Search for the cell housing the specified text and yield its (x, y) center coordinate. 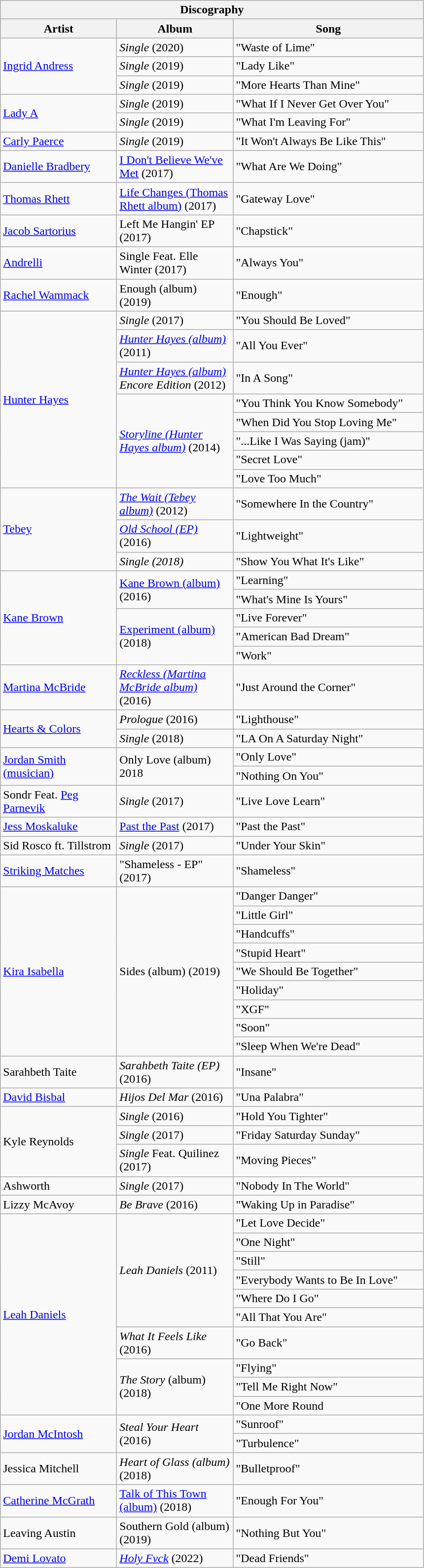
"All You Ever" (328, 346)
"Under Your Skin" (328, 845)
Heart of Glass (album) (2018) (175, 1469)
Prologue (2016) (175, 720)
Only Love (album) 2018 (175, 766)
"Waking Up in Paradise" (328, 1204)
Jessica Mitchell (59, 1469)
Lady A (59, 113)
Ashworth (59, 1186)
"Nothing But You" (328, 1533)
David Bisbal (59, 1097)
"Just Around the Corner" (328, 688)
Hearts & Colors (59, 729)
"Handcuffs" (328, 934)
"Only Love" (328, 757)
"Little Girl" (328, 915)
"Live Forever" (328, 618)
Talk of This Town (album) (2018) (175, 1500)
Jacob Sartorius (59, 231)
"Gateway Love" (328, 198)
"When Did You Stop Loving Me" (328, 422)
Discography (212, 10)
"Una Palabra" (328, 1097)
"All That You Are" (328, 1317)
"Always You" (328, 262)
"Learning" (328, 580)
Past the Past (2017) (175, 827)
Jordan Smith (musician) (59, 766)
"Where Do I Go" (328, 1298)
Enough (album) (2019) (175, 295)
"Turbulence" (328, 1443)
The Story (album) (2018) (175, 1387)
"What's Mine Is Yours" (328, 599)
Kyle Reynolds (59, 1141)
Ingrid Andress (59, 66)
"Stupid Heart" (328, 952)
Album (175, 29)
"Bulletproof" (328, 1469)
"Lightweight" (328, 536)
"Love Too Much" (328, 478)
"What If I Never Get Over You" (328, 104)
"Shameless" (328, 871)
Catherine McGrath (59, 1500)
"Insane" (328, 1072)
Jordan McIntosh (59, 1434)
"Let Love Decide" (328, 1223)
"Work" (328, 656)
Experiment (album) (2018) (175, 636)
Single Feat. Elle Winter (2017) (175, 262)
"Somewhere In the Country" (328, 504)
"Nobody In The World" (328, 1186)
Kane Brown (album) (2016) (175, 589)
Single (2016) (175, 1116)
Left Me Hangin' EP (2017) (175, 231)
"Friday Saturday Sunday" (328, 1135)
Sondr Feat. Peg Parnevik (59, 801)
"Shameless - EP" (2017) (175, 871)
Sarahbeth Taite (59, 1072)
"You Should Be Loved" (328, 321)
"Dead Friends" (328, 1558)
"Lighthouse" (328, 720)
Southern Gold (album) (2019) (175, 1533)
Kira Isabella (59, 972)
"Everybody Wants to Be In Love" (328, 1279)
Reckless (Martina McBride album) (2016) (175, 688)
"Lady Like" (328, 66)
"Sleep When We're Dead" (328, 1047)
"Go Back" (328, 1343)
Sarahbeth Taite (EP) (2016) (175, 1072)
"American Bad Dream" (328, 636)
"Show You What It's Like" (328, 561)
"Chapstick" (328, 231)
Single (2020) (175, 47)
"Danger Danger" (328, 896)
"Soon" (328, 1028)
Be Brave (2016) (175, 1204)
"Sunroof" (328, 1424)
Leah Daniels (59, 1314)
Storyline (Hunter Hayes album) (2014) (175, 441)
"Nothing On You" (328, 776)
Steal Your Heart (2016) (175, 1434)
"Live Love Learn" (328, 801)
The Wait (Tebey album) (2012) (175, 504)
"Holiday" (328, 990)
"Moving Pieces" (328, 1160)
What It Feels Like (2016) (175, 1343)
"You Think You Know Somebody" (328, 403)
Kane Brown (59, 618)
I Don't Believe We've Met (2017) (175, 167)
"Enough For You" (328, 1500)
"Past the Past" (328, 827)
"What I'm Leaving For" (328, 122)
Hijos Del Mar (2016) (175, 1097)
"Still" (328, 1261)
"One More Round (328, 1406)
Hunter Hayes (album) Encore Edition (2012) (175, 378)
"Flying" (328, 1368)
"It Won't Always Be Like This" (328, 141)
Single Feat. Quilinez (2017) (175, 1160)
Sides (album) (2019) (175, 972)
Danielle Bradbery (59, 167)
"XGF" (328, 1009)
Old School (EP) (2016) (175, 536)
"More Hearts Than Mine" (328, 85)
Demi Lovato (59, 1558)
"...Like I Was Saying (jam)" (328, 441)
Tebey (59, 529)
"What Are We Doing" (328, 167)
Hunter Hayes (album) (2011) (175, 346)
"One Night" (328, 1242)
Carly Paerce (59, 141)
Andrelli (59, 262)
Lizzy McAvoy (59, 1204)
Martina McBride (59, 688)
Sid Rosco ft. Tillstrom (59, 845)
Hunter Hayes (59, 400)
Jess Moskaluke (59, 827)
Leah Daniels (2011) (175, 1270)
Song (328, 29)
Life Changes (Thomas Rhett album) (2017) (175, 198)
"We Should Be Together" (328, 971)
Leaving Austin (59, 1533)
"In A Song" (328, 378)
"LA On A Saturday Night" (328, 738)
Holy Fvck (2022) (175, 1558)
Thomas Rhett (59, 198)
"Hold You Tighter" (328, 1116)
"Secret Love" (328, 460)
"Waste of Lime" (328, 47)
"Tell Me Right Now" (328, 1387)
"Enough" (328, 295)
Rachel Wammack (59, 295)
Striking Matches (59, 871)
Artist (59, 29)
